Extract the [X, Y] coordinate from the center of the cell holding the provided text.  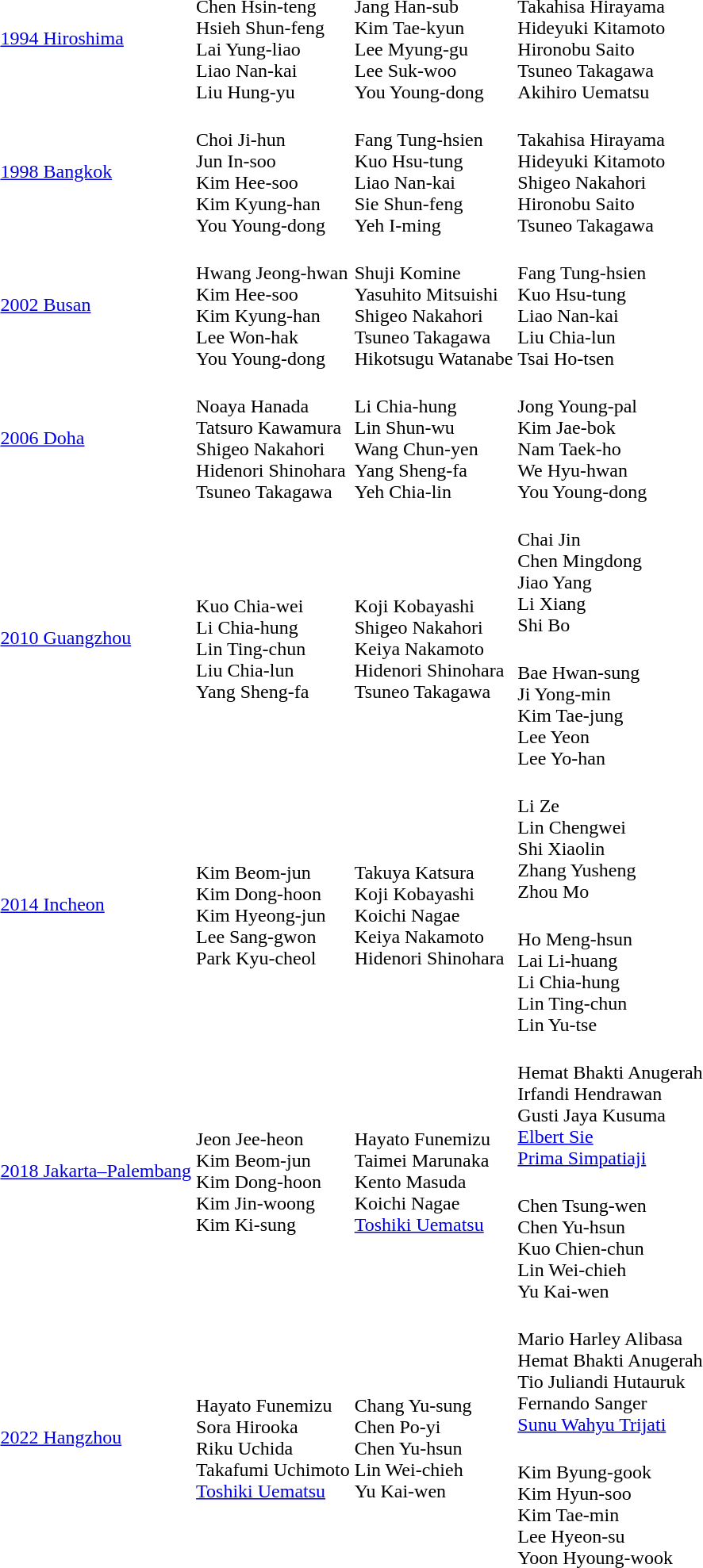
Noaya HanadaTatsuro KawamuraShigeo NakahoriHidenori ShinoharaTsuneo Takagawa [273, 438]
Takuya KatsuraKoji KobayashiKoichi NagaeKeiya NakamotoHidenori Shinohara [433, 904]
Li Chia-hungLin Shun-wuWang Chun-yenYang Sheng-faYeh Chia-lin [433, 438]
Hayato FunemizuTaimei MarunakaKento MasudaKoichi NagaeToshiki Uematsu [433, 1171]
Koji KobayashiShigeo NakahoriKeiya NakamotoHidenori ShinoharaTsuneo Takagawa [433, 638]
Shuji KomineYasuhito MitsuishiShigeo NakahoriTsuneo TakagawaHikotsugu Watanabe [433, 305]
Kim Beom-junKim Dong-hoonKim Hyeong-junLee Sang-gwonPark Kyu-cheol [273, 904]
Jeon Jee-heonKim Beom-junKim Dong-hoonKim Jin-woongKim Ki-sung [273, 1171]
Kuo Chia-weiLi Chia-hungLin Ting-chunLiu Chia-lunYang Sheng-fa [273, 638]
Hwang Jeong-hwanKim Hee-sooKim Kyung-hanLee Won-hakYou Young-dong [273, 305]
Fang Tung-hsienKuo Hsu-tungLiao Nan-kaiSie Shun-fengYeh I-ming [433, 171]
Choi Ji-hunJun In-sooKim Hee-sooKim Kyung-hanYou Young-dong [273, 171]
